Identify which cell holds the provided text, then report its (x, y) central coordinate. 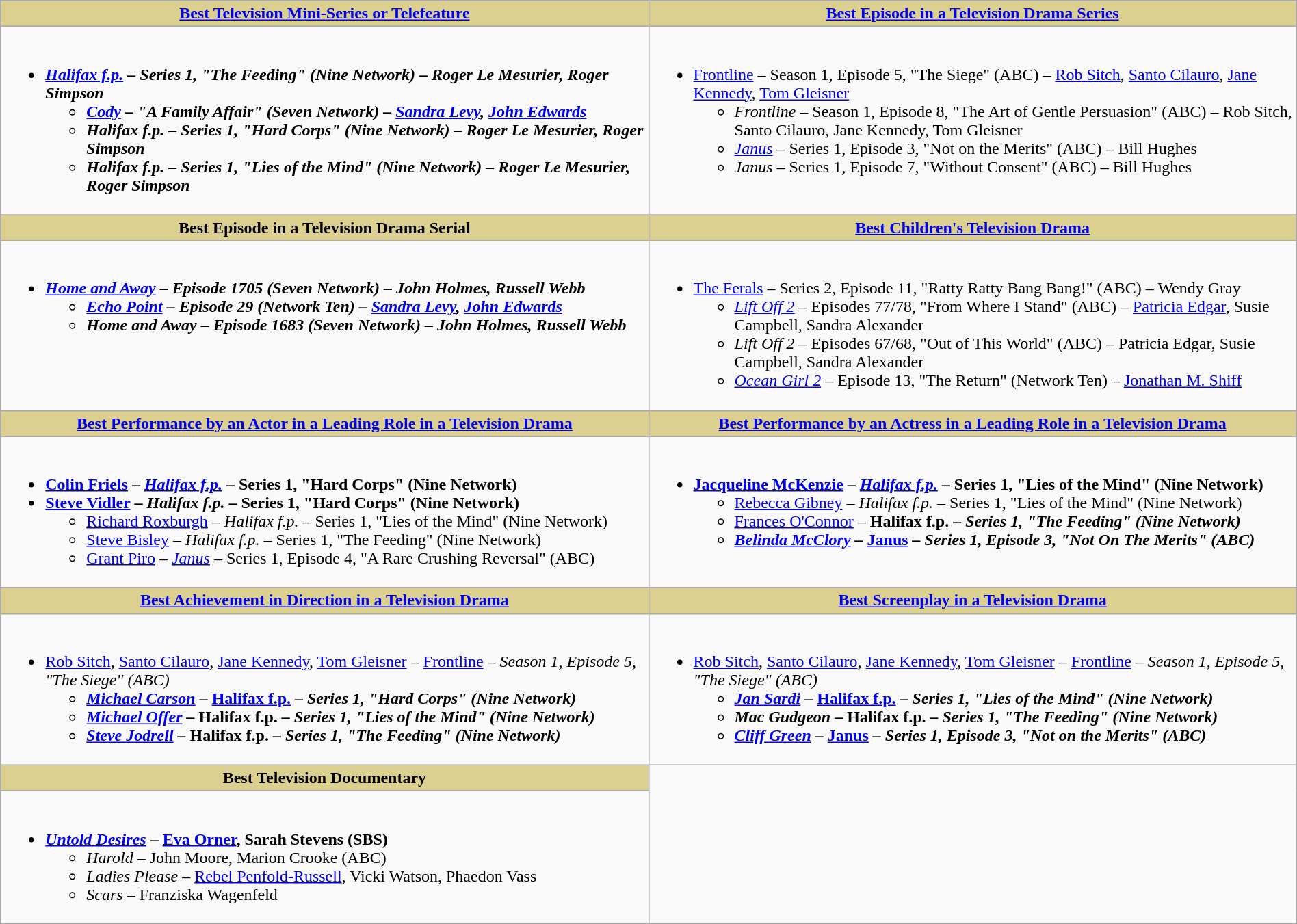
Best Performance by an Actor in a Leading Role in a Television Drama (324, 423)
Best Children's Television Drama (973, 228)
Best Television Documentary (324, 778)
Best Screenplay in a Television Drama (973, 600)
Best Episode in a Television Drama Series (973, 14)
Best Achievement in Direction in a Television Drama (324, 600)
Best Performance by an Actress in a Leading Role in a Television Drama (973, 423)
Best Episode in a Television Drama Serial (324, 228)
Best Television Mini-Series or Telefeature (324, 14)
